Return [x, y] of the center of cell containing provided text 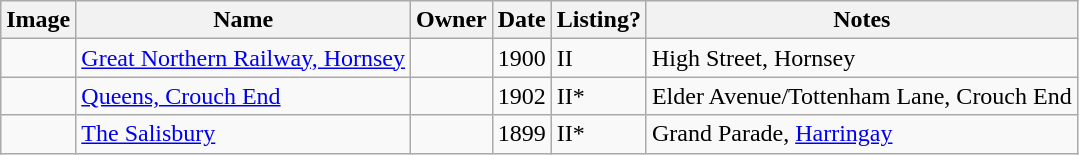
1902 [522, 96]
Listing? [598, 20]
Great Northern Railway, Hornsey [244, 58]
Elder Avenue/Tottenham Lane, Crouch End [862, 96]
II [598, 58]
Grand Parade, Harringay [862, 134]
Image [38, 20]
Notes [862, 20]
Queens, Crouch End [244, 96]
Name [244, 20]
1900 [522, 58]
High Street, Hornsey [862, 58]
1899 [522, 134]
The Salisbury [244, 134]
Owner [452, 20]
Date [522, 20]
